Search for the cell housing the specified text and yield its (X, Y) center coordinate. 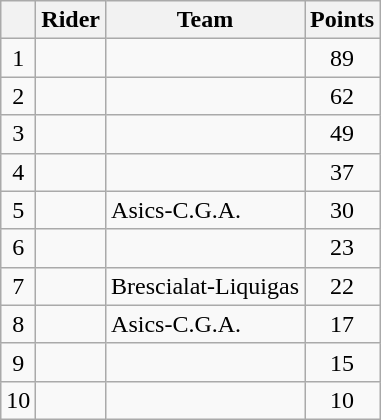
3 (18, 134)
23 (342, 248)
8 (18, 324)
17 (342, 324)
1 (18, 58)
49 (342, 134)
Rider (71, 20)
Brescialat-Liquigas (206, 286)
62 (342, 96)
15 (342, 362)
7 (18, 286)
5 (18, 210)
89 (342, 58)
6 (18, 248)
Points (342, 20)
37 (342, 172)
22 (342, 286)
30 (342, 210)
2 (18, 96)
9 (18, 362)
Team (206, 20)
4 (18, 172)
